Pinpoint the cell where the given text exists, returning its (X, Y) midpoint coordinate. 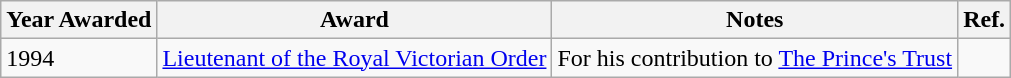
Notes (755, 20)
For his contribution to The Prince's Trust (755, 58)
Lieutenant of the Royal Victorian Order (354, 58)
Ref. (984, 20)
Award (354, 20)
1994 (79, 58)
Year Awarded (79, 20)
